Extract the [X, Y] coordinate from the center of the cell holding the provided text.  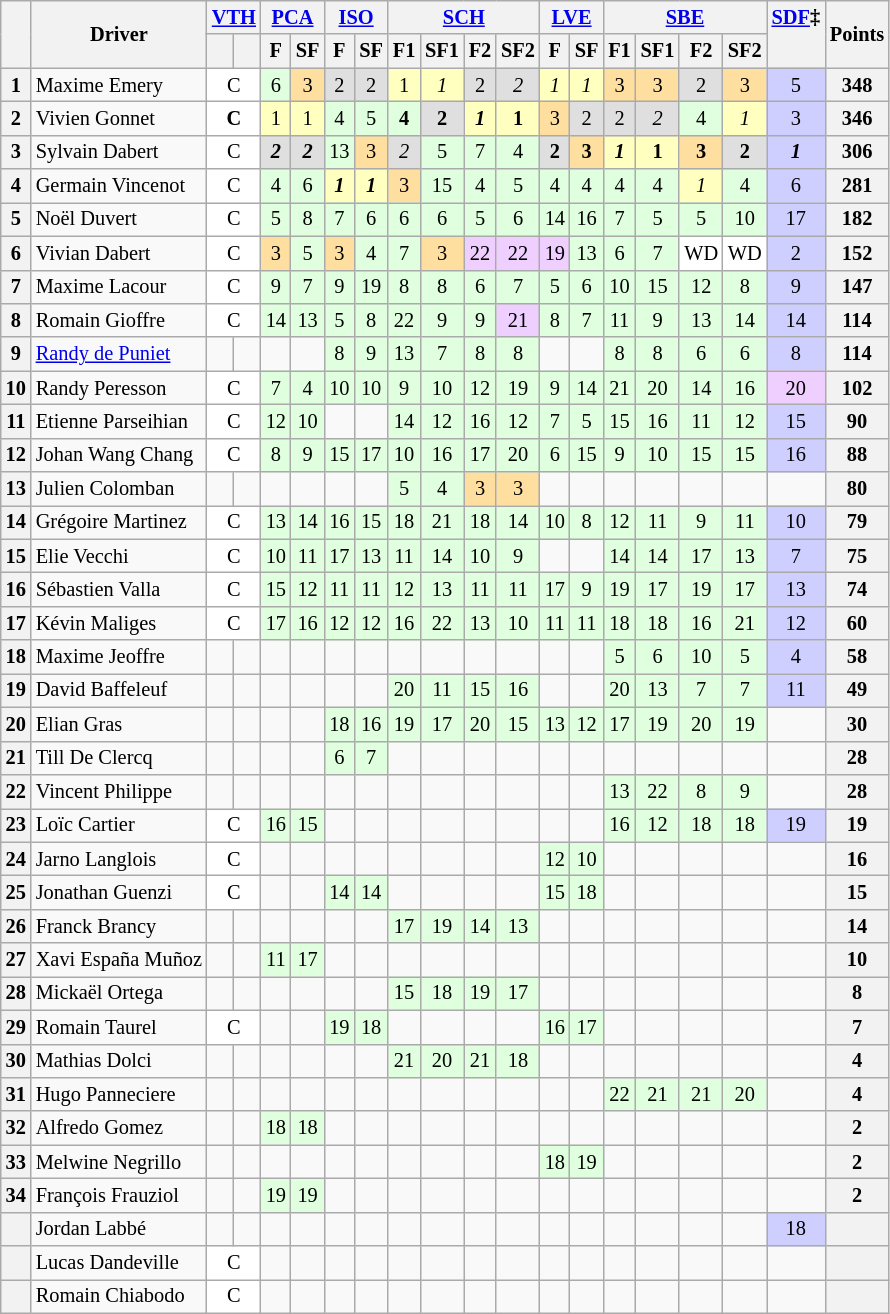
49 [857, 690]
Vivian Dabert [119, 253]
Mathias Dolci [119, 1061]
182 [857, 219]
80 [857, 489]
Vincent Philippe [119, 791]
90 [857, 421]
SCH [464, 17]
Romain Chiabodo [119, 1296]
Elie Vecchi [119, 556]
79 [857, 522]
Xavi España Muñoz [119, 960]
VTH [234, 17]
24 [16, 859]
29 [16, 1027]
Etienne Parseihian [119, 421]
SBE [684, 17]
ISO [356, 17]
Julien Colomban [119, 489]
32 [16, 1128]
Mickaël Ortega [119, 993]
François Frauziol [119, 1195]
348 [857, 85]
Germain Vincenot [119, 186]
Randy Peresson [119, 388]
Franck Brancy [119, 926]
Hugo Panneciere [119, 1094]
Kévin Maliges [119, 623]
147 [857, 287]
Till De Clercq [119, 758]
Noël Duvert [119, 219]
Jarno Langlois [119, 859]
Maxime Jeoffre [119, 657]
Driver [119, 34]
Randy de Puniet [119, 354]
David Baffeleuf [119, 690]
Romain Taurel [119, 1027]
58 [857, 657]
60 [857, 623]
Sylvain Dabert [119, 152]
Romain Gioffre [119, 320]
PCA [293, 17]
25 [16, 892]
Vivien Gonnet [119, 118]
Jonathan Guenzi [119, 892]
Jordan Labbé [119, 1229]
33 [16, 1162]
31 [16, 1094]
Melwine Negrillo [119, 1162]
Grégoire Martinez [119, 522]
281 [857, 186]
Johan Wang Chang [119, 455]
Alfredo Gomez [119, 1128]
Maxime Lacour [119, 287]
Lucas Dandeville [119, 1263]
306 [857, 152]
Sébastien Valla [119, 589]
SDF‡ [796, 34]
88 [857, 455]
Maxime Emery [119, 85]
152 [857, 253]
102 [857, 388]
Points [857, 34]
27 [16, 960]
75 [857, 556]
26 [16, 926]
Elian Gras [119, 724]
34 [16, 1195]
23 [16, 825]
346 [857, 118]
Loïc Cartier [119, 825]
74 [857, 589]
LVE [572, 17]
